Extract the (X, Y) coordinate from the center of the cell holding the provided text.  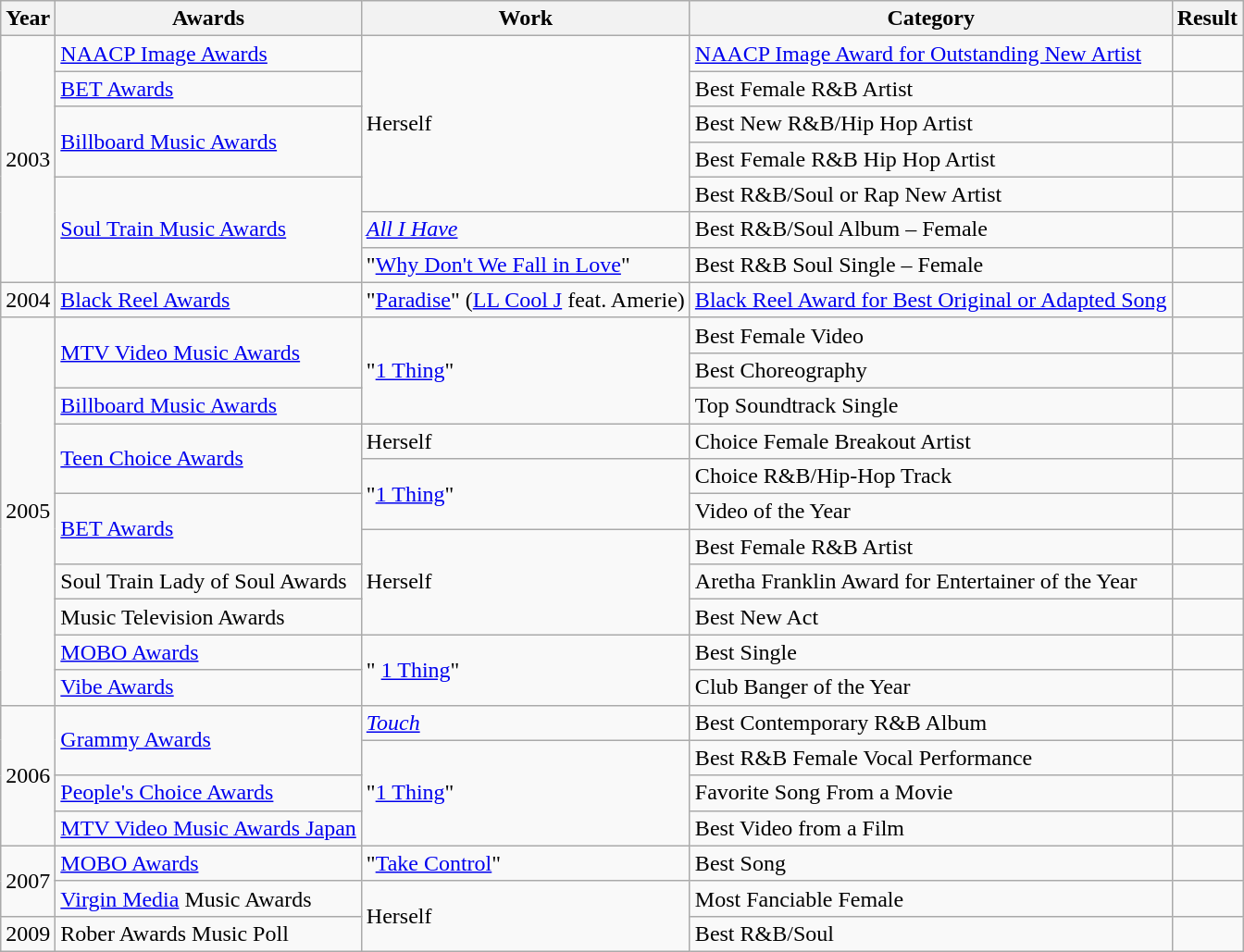
All I Have (526, 229)
NAACP Image Award for Outstanding New Artist (931, 54)
Teen Choice Awards (209, 459)
Best R&B Soul Single – Female (931, 265)
Result (1207, 19)
Favorite Song From a Movie (931, 793)
Video of the Year (931, 512)
Year (28, 19)
2003 (28, 159)
Black Reel Award for Best Original or Adapted Song (931, 300)
Vibe Awards (209, 687)
Best R&B/Soul Album – Female (931, 229)
"Why Don't We Fall in Love" (526, 265)
Best Female Video (931, 335)
Awards (209, 19)
Best New Act (931, 617)
Choice Female Breakout Artist (931, 441)
Top Soundtrack Single (931, 405)
Best New R&B/Hip Hop Artist (931, 124)
Soul Train Music Awards (209, 229)
2007 (28, 881)
Most Fanciable Female (931, 898)
Work (526, 19)
Best Video from a Film (931, 828)
People's Choice Awards (209, 793)
Category (931, 19)
"Take Control" (526, 863)
Best Single (931, 652)
Choice R&B/Hip-Hop Track (931, 476)
MTV Video Music Awards (209, 352)
MTV Video Music Awards Japan (209, 828)
Soul Train Lady of Soul Awards (209, 582)
2006 (28, 775)
Music Television Awards (209, 617)
Best Contemporary R&B Album (931, 723)
Best Choreography (931, 370)
Best R&B Female Vocal Performance (931, 758)
Best Song (931, 863)
Best R&B/Soul (931, 933)
2009 (28, 933)
Best R&B/Soul or Rap New Artist (931, 194)
Black Reel Awards (209, 300)
NAACP Image Awards (209, 54)
2004 (28, 300)
Rober Awards Music Poll (209, 933)
Grammy Awards (209, 740)
Aretha Franklin Award for Entertainer of the Year (931, 582)
Touch (526, 723)
" 1 Thing" (526, 670)
Best Female R&B Hip Hop Artist (931, 159)
Club Banger of the Year (931, 687)
2005 (28, 511)
"Paradise" (LL Cool J feat. Amerie) (526, 300)
Virgin Media Music Awards (209, 898)
